From the cell containing the given text, extract its center point as (X, Y) coordinate. 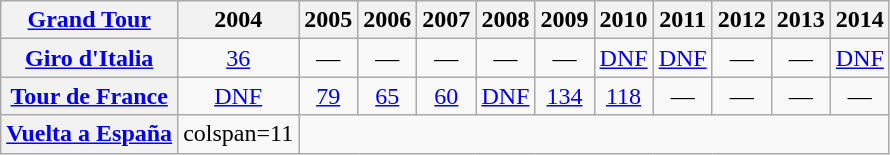
134 (564, 96)
2005 (328, 20)
Tour de France (90, 96)
65 (388, 96)
Grand Tour (90, 20)
2004 (238, 20)
36 (238, 58)
118 (624, 96)
2014 (860, 20)
79 (328, 96)
2010 (624, 20)
2007 (446, 20)
2006 (388, 20)
2013 (800, 20)
2011 (682, 20)
Vuelta a España (90, 134)
colspan=11 (238, 134)
2008 (506, 20)
60 (446, 96)
2012 (742, 20)
2009 (564, 20)
Giro d'Italia (90, 58)
